Return (x, y) of the center of cell containing provided text 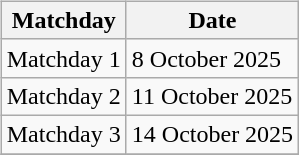
8 October 2025 (212, 58)
Matchday 2 (64, 96)
Matchday 3 (64, 134)
11 October 2025 (212, 96)
Matchday (64, 20)
Matchday 1 (64, 58)
Date (212, 20)
14 October 2025 (212, 134)
